Extract the [X, Y] coordinate from the center of the cell holding the provided text.  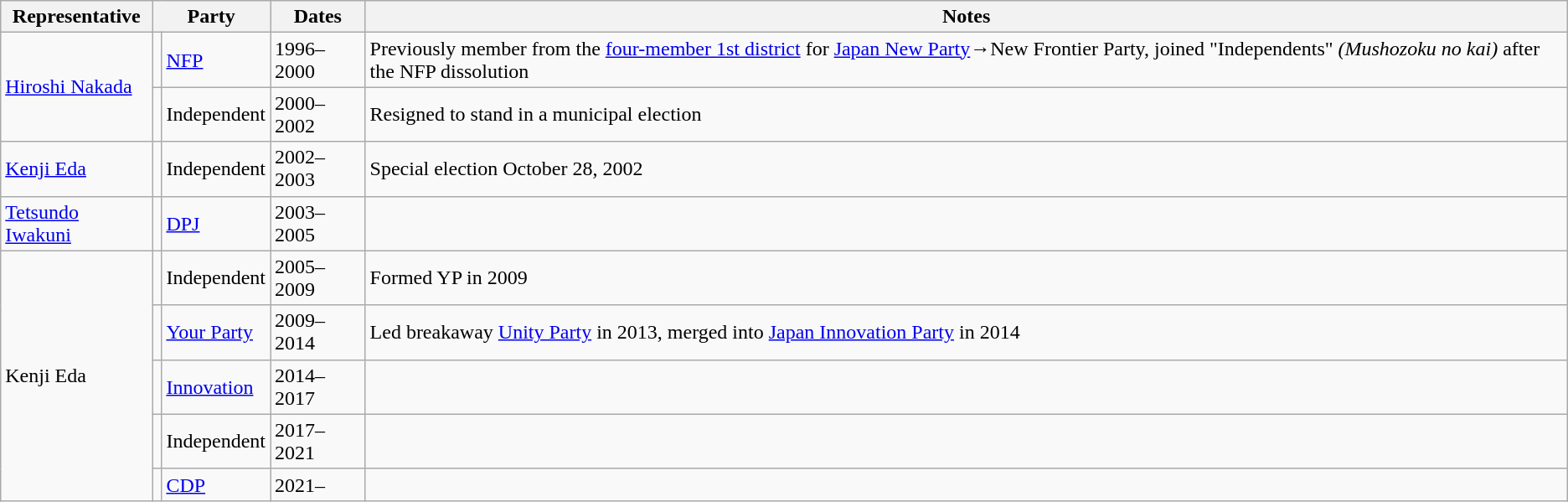
Dates [318, 17]
2002–2003 [318, 169]
2005–2009 [318, 278]
CDP [216, 484]
2014–2017 [318, 387]
NFP [216, 60]
Hiroshi Nakada [77, 87]
Representative [77, 17]
Formed YP in 2009 [967, 278]
2017–2021 [318, 441]
2003–2005 [318, 223]
Notes [967, 17]
2021– [318, 484]
2009–2014 [318, 332]
Tetsundo Iwakuni [77, 223]
Resigned to stand in a municipal election [967, 114]
Special election October 28, 2002 [967, 169]
DPJ [216, 223]
2000–2002 [318, 114]
Led breakaway Unity Party in 2013, merged into Japan Innovation Party in 2014 [967, 332]
Party [211, 17]
1996–2000 [318, 60]
Your Party [216, 332]
Innovation [216, 387]
